Pinpoint the cell where the given text exists, returning its [X, Y] midpoint coordinate. 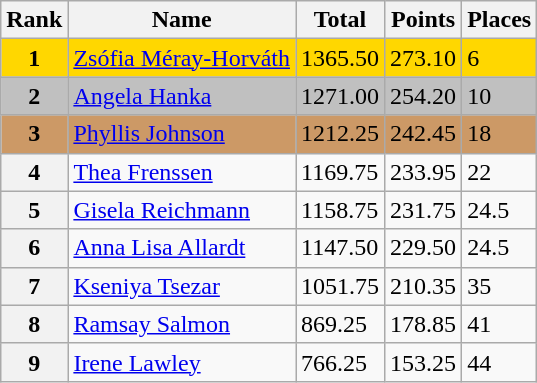
Name [182, 20]
Phyllis Johnson [182, 134]
Rank [34, 20]
1169.75 [340, 172]
4 [34, 172]
18 [500, 134]
178.85 [424, 324]
Points [424, 20]
9 [34, 362]
44 [500, 362]
210.35 [424, 286]
1 [34, 58]
22 [500, 172]
1158.75 [340, 210]
869.25 [340, 324]
5 [34, 210]
35 [500, 286]
41 [500, 324]
273.10 [424, 58]
Anna Lisa Allardt [182, 248]
Angela Hanka [182, 96]
254.20 [424, 96]
242.45 [424, 134]
Irene Lawley [182, 362]
2 [34, 96]
231.75 [424, 210]
Thea Frenssen [182, 172]
233.95 [424, 172]
766.25 [340, 362]
Total [340, 20]
7 [34, 286]
1271.00 [340, 96]
1147.50 [340, 248]
Zsófia Méray-Horváth [182, 58]
229.50 [424, 248]
1212.25 [340, 134]
Kseniya Tsezar [182, 286]
153.25 [424, 362]
Gisela Reichmann [182, 210]
3 [34, 134]
8 [34, 324]
1051.75 [340, 286]
Places [500, 20]
Ramsay Salmon [182, 324]
1365.50 [340, 58]
10 [500, 96]
